For the text-containing cell, return its midpoint in (X, Y) coordinate format. 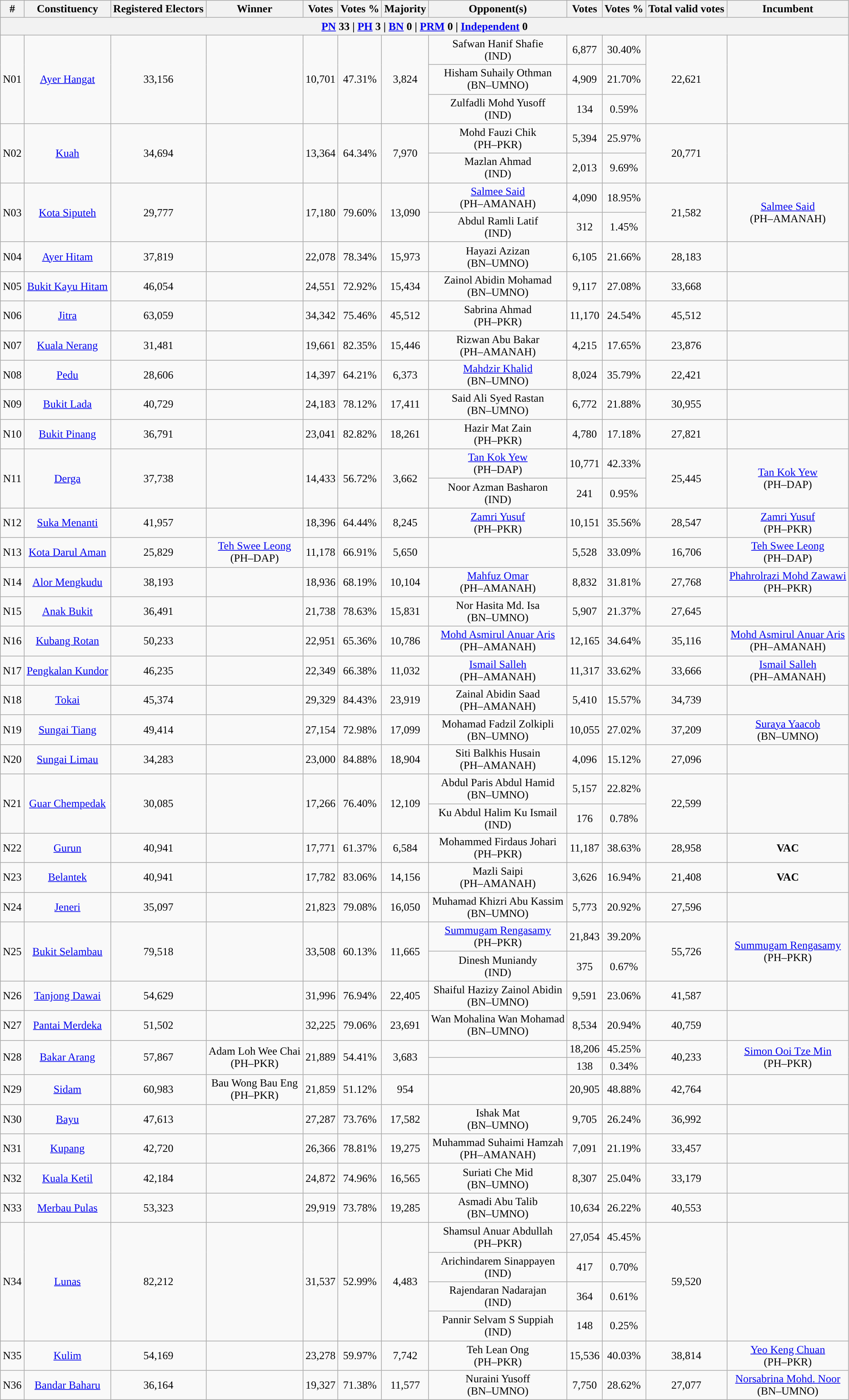
11,187 (584, 848)
Mazlan Ahmad(IND) (498, 168)
10,771 (584, 463)
16,565 (405, 1178)
Suka Menanti (67, 523)
N13 (12, 553)
Mohammed Firdaus Johari(PH–PKR) (498, 848)
38,193 (159, 582)
Zulfadli Mohd Yusoff(IND) (498, 109)
14,397 (321, 375)
10,786 (405, 641)
6,772 (584, 404)
79.06% (360, 1025)
0.61% (624, 1297)
33,156 (159, 79)
N20 (12, 759)
66.38% (360, 671)
5,410 (584, 700)
40,233 (686, 1057)
241 (584, 493)
83.06% (360, 878)
Sabrina Ahmad(PH–PKR) (498, 315)
79.08% (360, 907)
9,117 (584, 286)
36,491 (159, 612)
Mohd Fauzi Chik(PH–PKR) (498, 138)
21.88% (624, 404)
25.97% (624, 138)
29,777 (159, 212)
34,694 (159, 153)
N33 (12, 1208)
7,970 (405, 153)
11,665 (405, 952)
3,824 (405, 79)
Anak Bukit (67, 612)
21,738 (321, 612)
8,245 (405, 523)
82,212 (159, 1281)
35,097 (159, 907)
N18 (12, 700)
35,116 (686, 641)
33,666 (686, 671)
79,518 (159, 952)
N35 (12, 1356)
13,364 (321, 153)
17,411 (405, 404)
56.72% (360, 478)
Derga (67, 478)
78.34% (360, 256)
22,349 (321, 671)
Constituency (67, 9)
Kuala Ketil (67, 1178)
Zainol Abidin Mohamad(BN–UMNO) (498, 286)
29,329 (321, 700)
26.24% (624, 1119)
40,729 (159, 404)
31.81% (624, 582)
4,096 (584, 759)
45,374 (159, 700)
25.04% (624, 1178)
Tanjong Dawai (67, 996)
Gurun (67, 848)
22,621 (686, 79)
15,536 (584, 1356)
31,537 (321, 1281)
17.65% (624, 345)
21.66% (624, 256)
2,013 (584, 168)
Nuraini Yusoff(BN–UMNO) (498, 1385)
18,936 (321, 582)
27,054 (584, 1237)
27,154 (321, 730)
312 (584, 227)
72.92% (360, 286)
33,668 (686, 286)
Bukit Lada (67, 404)
0.67% (624, 966)
65.36% (360, 641)
84.88% (360, 759)
Kubang Rotan (67, 641)
16,050 (405, 907)
6,373 (405, 375)
5,394 (584, 138)
Kuah (67, 153)
27.02% (624, 730)
N08 (12, 375)
Mazli Saipi(PH–AMANAH) (498, 878)
Said Ali Syed Rastan(BN–UMNO) (498, 404)
42,184 (159, 1178)
8,832 (584, 582)
32,225 (321, 1025)
47,613 (159, 1119)
54.41% (360, 1057)
34.64% (624, 641)
5,907 (584, 612)
Asmadi Abu Talib(BN–UMNO) (498, 1208)
20.92% (624, 907)
Guar Chempedak (67, 803)
Suriati Che Mid(BN–UMNO) (498, 1178)
17,771 (321, 848)
5,157 (584, 789)
79.60% (360, 212)
30.40% (624, 50)
Lunas (67, 1281)
17,099 (405, 730)
23,876 (686, 345)
Hisham Suhaily Othman(BN–UMNO) (498, 79)
78.12% (360, 404)
73.76% (360, 1119)
134 (584, 109)
Kulim (67, 1356)
50,233 (159, 641)
N21 (12, 803)
Rizwan Abu Bakar(PH–AMANAH) (498, 345)
35.79% (624, 375)
34,283 (159, 759)
N32 (12, 1178)
64.34% (360, 153)
N09 (12, 404)
37,209 (686, 730)
417 (584, 1267)
54,629 (159, 996)
N30 (12, 1119)
19,275 (405, 1149)
# (12, 9)
Kuala Nerang (67, 345)
Bandar Baharu (67, 1385)
Bakar Arang (67, 1057)
20,771 (686, 153)
Hayazi Azizan(BN–UMNO) (498, 256)
Bukit Kayu Hitam (67, 286)
27,821 (686, 434)
78.63% (360, 612)
N06 (12, 315)
19,285 (405, 1208)
21,859 (321, 1090)
0.59% (624, 109)
Kota Siputeh (67, 212)
72.98% (360, 730)
Kota Darul Aman (67, 553)
38,814 (686, 1356)
17,782 (321, 878)
30,955 (686, 404)
9,705 (584, 1119)
Pantai Merdeka (67, 1025)
21,408 (686, 878)
N14 (12, 582)
59.97% (360, 1356)
N36 (12, 1385)
46,054 (159, 286)
N03 (12, 212)
18,396 (321, 523)
68.19% (360, 582)
21,582 (686, 212)
Sidam (67, 1090)
28,606 (159, 375)
954 (405, 1090)
Norsabrina Mohd. Noor(BN–UMNO) (788, 1385)
21,823 (321, 907)
17,582 (405, 1119)
N34 (12, 1281)
23,691 (405, 1025)
24,551 (321, 286)
Bukit Selambau (67, 952)
18.95% (624, 197)
7,750 (584, 1385)
138 (584, 1066)
Winner (255, 9)
8,024 (584, 375)
34,739 (686, 700)
11,317 (584, 671)
40,759 (686, 1025)
17,180 (321, 212)
N27 (12, 1025)
Shamsul Anuar Abdullah(PH–PKR) (498, 1237)
5,773 (584, 907)
22,421 (686, 375)
3,683 (405, 1057)
N10 (12, 434)
27,768 (686, 582)
Abdul Paris Abdul Hamid(BN–UMNO) (498, 789)
16.94% (624, 878)
23,000 (321, 759)
Ishak Mat(BN–UMNO) (498, 1119)
Shaiful Hazizy Zainol Abidin(BN–UMNO) (498, 996)
Arichindarem Sinappayen(IND) (498, 1267)
23.06% (624, 996)
37,738 (159, 478)
73.78% (360, 1208)
Muhammad Suhaimi Hamzah(PH–AMANAH) (498, 1149)
82.82% (360, 434)
11,032 (405, 671)
12,165 (584, 641)
28,958 (686, 848)
28.62% (624, 1385)
3,626 (584, 878)
45.45% (624, 1237)
24,872 (321, 1178)
33,508 (321, 952)
Tokai (67, 700)
Pengkalan Kundor (67, 671)
1.45% (624, 227)
Noor Azman Basharon(IND) (498, 493)
31,481 (159, 345)
Rajendaran Nadarajan(IND) (498, 1297)
7,091 (584, 1149)
27,096 (686, 759)
375 (584, 966)
Mahdzir Khalid(BN–UMNO) (498, 375)
14,433 (321, 478)
75.46% (360, 315)
27,077 (686, 1385)
21.37% (624, 612)
20.94% (624, 1025)
Siti Balkhis Husain(PH–AMANAH) (498, 759)
22.82% (624, 789)
22,951 (321, 641)
5,650 (405, 553)
0.25% (624, 1326)
18,261 (405, 434)
Kupang (67, 1149)
84.43% (360, 700)
N28 (12, 1057)
N04 (12, 256)
Pannir Selvam S Suppiah(IND) (498, 1326)
36,164 (159, 1385)
Mahfuz Omar(PH–AMANAH) (498, 582)
27,645 (686, 612)
Bukit Pinang (67, 434)
Belantek (67, 878)
51.12% (360, 1090)
Suraya Yaacob(BN–UMNO) (788, 730)
10,701 (321, 79)
Teh Lean Ong(PH–PKR) (498, 1356)
Bau Wong Bau Eng(PH–PKR) (255, 1090)
13,090 (405, 212)
17,266 (321, 803)
27.08% (624, 286)
82.35% (360, 345)
19,661 (321, 345)
15.57% (624, 700)
Abdul Ramli Latif(IND) (498, 227)
N02 (12, 153)
Simon Ooi Tze Min(PH–PKR) (788, 1057)
18,904 (405, 759)
9,591 (584, 996)
41,957 (159, 523)
17.18% (624, 434)
33.09% (624, 553)
48.88% (624, 1090)
21.19% (624, 1149)
24,183 (321, 404)
26.22% (624, 1208)
15,434 (405, 286)
29,919 (321, 1208)
63,059 (159, 315)
76.94% (360, 996)
76.40% (360, 803)
33.62% (624, 671)
42,764 (686, 1090)
46,235 (159, 671)
64.21% (360, 375)
Zainal Abidin Saad(PH–AMANAH) (498, 700)
54,169 (159, 1356)
Dinesh Muniandy(IND) (498, 966)
55,726 (686, 952)
12,109 (405, 803)
8,534 (584, 1025)
N05 (12, 286)
N31 (12, 1149)
Merbau Pulas (67, 1208)
64.44% (360, 523)
10,151 (584, 523)
24.54% (624, 315)
11,178 (321, 553)
N07 (12, 345)
Jitra (67, 315)
Ayer Hangat (67, 79)
6,105 (584, 256)
71.38% (360, 1385)
25,829 (159, 553)
PN 33 | PH 3 | BN 0 | PRM 0 | Independent 0 (424, 26)
16,706 (686, 553)
22,599 (686, 803)
Ayer Hitam (67, 256)
33,179 (686, 1178)
Sungai Limau (67, 759)
5,528 (584, 553)
6,877 (584, 50)
4,215 (584, 345)
19,327 (321, 1385)
7,742 (405, 1356)
Nor Hasita Md. Isa(BN–UMNO) (498, 612)
Yeo Keng Chuan(PH–PKR) (788, 1356)
20,905 (584, 1090)
Total valid votes (686, 9)
11,577 (405, 1385)
15.12% (624, 759)
27,287 (321, 1119)
10,055 (584, 730)
4,780 (584, 434)
59,520 (686, 1281)
Sungai Tiang (67, 730)
3,662 (405, 478)
38.63% (624, 848)
Registered Electors (159, 9)
6,584 (405, 848)
45.25% (624, 1049)
21.70% (624, 79)
30,085 (159, 803)
N22 (12, 848)
Safwan Hanif Shafie(IND) (498, 50)
26,366 (321, 1149)
N16 (12, 641)
15,973 (405, 256)
0.78% (624, 818)
4,090 (584, 197)
33,457 (686, 1149)
51,502 (159, 1025)
10,104 (405, 582)
9.69% (624, 168)
74.96% (360, 1178)
148 (584, 1326)
Opponent(s) (498, 9)
36,992 (686, 1119)
39.20% (624, 937)
Mohamad Fadzil Zolkipli(BN–UMNO) (498, 730)
49,414 (159, 730)
40.03% (624, 1356)
N25 (12, 952)
78.81% (360, 1149)
66.91% (360, 553)
176 (584, 818)
N23 (12, 878)
8,307 (584, 1178)
N29 (12, 1090)
23,041 (321, 434)
18,206 (584, 1049)
Hazir Mat Zain(PH–PKR) (498, 434)
Pedu (67, 375)
25,445 (686, 478)
Phahrolrazi Mohd Zawawi(PH–PKR) (788, 582)
Adam Loh Wee Chai(PH–PKR) (255, 1057)
Wan Mohalina Wan Mohamad(BN–UMNO) (498, 1025)
15,446 (405, 345)
23,919 (405, 700)
23,278 (321, 1356)
N12 (12, 523)
60,983 (159, 1090)
22,078 (321, 256)
40,553 (686, 1208)
N17 (12, 671)
364 (584, 1297)
4,909 (584, 79)
N01 (12, 79)
34,342 (321, 315)
53,323 (159, 1208)
11,170 (584, 315)
57,867 (159, 1057)
42,720 (159, 1149)
N15 (12, 612)
31,996 (321, 996)
15,831 (405, 612)
28,183 (686, 256)
Muhamad Khizri Abu Kassim(BN–UMNO) (498, 907)
N26 (12, 996)
35.56% (624, 523)
47.31% (360, 79)
10,634 (584, 1208)
Ku Abdul Halim Ku Ismail(IND) (498, 818)
21,889 (321, 1057)
22,405 (405, 996)
60.13% (360, 952)
0.95% (624, 493)
Bayu (67, 1119)
N11 (12, 478)
28,547 (686, 523)
42.33% (624, 463)
N19 (12, 730)
14,156 (405, 878)
61.37% (360, 848)
41,587 (686, 996)
27,596 (686, 907)
Alor Mengkudu (67, 582)
Jeneri (67, 907)
52.99% (360, 1281)
N24 (12, 907)
0.70% (624, 1267)
0.34% (624, 1066)
36,791 (159, 434)
4,483 (405, 1281)
21,843 (584, 937)
Incumbent (788, 9)
37,819 (159, 256)
Majority (405, 9)
